Detect which cell encompasses the target text, then output its [X, Y] center coordinate. 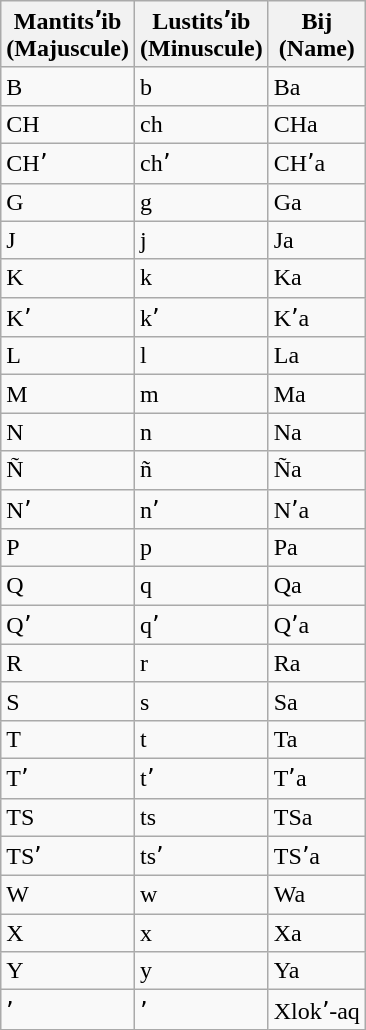
La [316, 356]
s [201, 701]
Ta [316, 739]
S [68, 701]
x [201, 933]
Y [68, 971]
J [68, 240]
l [201, 356]
Ka [316, 278]
tsʼ [201, 856]
Nʼa [316, 509]
Lustitsʼib(Minuscule) [201, 34]
nʼ [201, 509]
CHʼa [316, 163]
Bij(Name) [316, 34]
CH [68, 124]
Mantitsʼib(Majuscule) [68, 34]
n [201, 432]
p [201, 548]
Kʼ [68, 317]
Q [68, 586]
Ba [316, 86]
N [68, 432]
ts [201, 817]
K [68, 278]
T [68, 739]
W [68, 895]
CHʼ [68, 163]
X [68, 933]
TSʼa [316, 856]
m [201, 394]
chʼ [201, 163]
t [201, 739]
g [201, 202]
CHa [316, 124]
Ñ [68, 470]
Qa [316, 586]
TS [68, 817]
Tʼ [68, 778]
Ña [316, 470]
P [68, 548]
L [68, 356]
Qʼa [316, 625]
y [201, 971]
Tʼa [316, 778]
Sa [316, 701]
Kʼa [316, 317]
Ga [316, 202]
Pa [316, 548]
Xlokʼ-aq [316, 1010]
Na [316, 432]
Ra [316, 663]
ñ [201, 470]
R [68, 663]
tʼ [201, 778]
k [201, 278]
qʼ [201, 625]
Xa [316, 933]
Wa [316, 895]
TSʼ [68, 856]
Ya [316, 971]
j [201, 240]
TSa [316, 817]
q [201, 586]
ch [201, 124]
Qʼ [68, 625]
B [68, 86]
b [201, 86]
Nʼ [68, 509]
G [68, 202]
r [201, 663]
Ma [316, 394]
Ja [316, 240]
kʼ [201, 317]
w [201, 895]
M [68, 394]
